Find where the given text appears and provide that cell's center as [X, Y] coordinate. 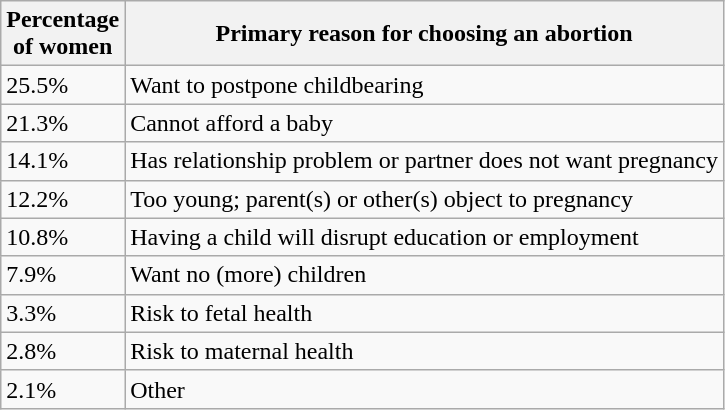
Want to postpone childbearing [424, 85]
2.8% [63, 351]
Has relationship problem or partner does not want pregnancy [424, 161]
Percentageof women [63, 34]
2.1% [63, 389]
3.3% [63, 313]
Other [424, 389]
14.1% [63, 161]
Cannot afford a baby [424, 123]
Too young; parent(s) or other(s) object to pregnancy [424, 199]
25.5% [63, 85]
Primary reason for choosing an abortion [424, 34]
Risk to fetal health [424, 313]
10.8% [63, 237]
7.9% [63, 275]
12.2% [63, 199]
Want no (more) children [424, 275]
Risk to maternal health [424, 351]
Having a child will disrupt education or employment [424, 237]
21.3% [63, 123]
